Find where the given text appears and provide that cell's center as [x, y] coordinate. 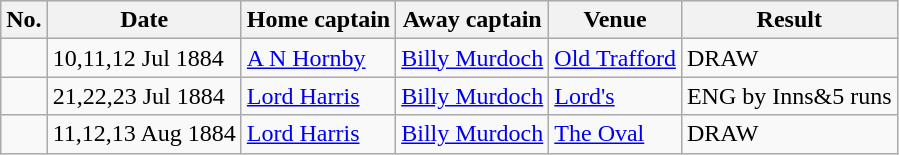
11,12,13 Aug 1884 [144, 134]
Result [789, 20]
Date [144, 20]
Home captain [318, 20]
21,22,23 Jul 1884 [144, 96]
Lord's [616, 96]
ENG by Inns&5 runs [789, 96]
Venue [616, 20]
No. [24, 20]
The Oval [616, 134]
A N Hornby [318, 58]
Old Trafford [616, 58]
10,11,12 Jul 1884 [144, 58]
Away captain [472, 20]
